For the text-containing cell, return its midpoint in [x, y] coordinate format. 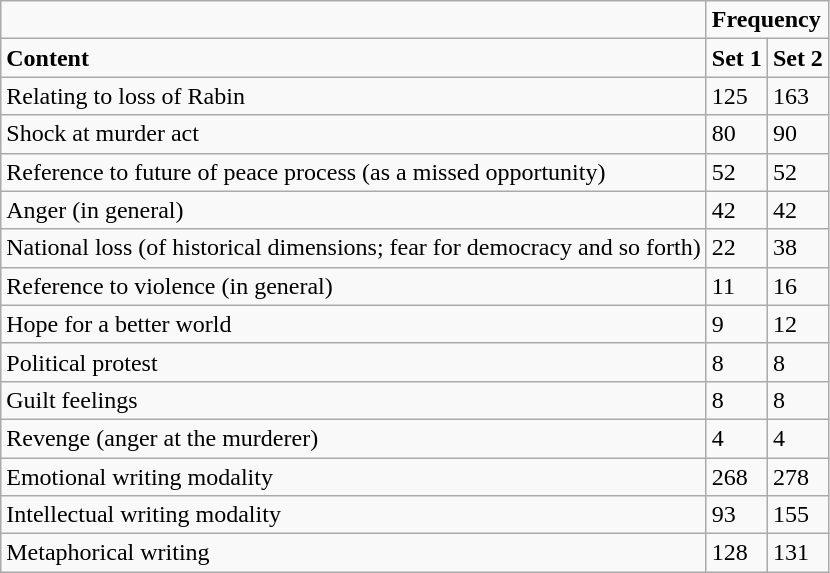
Reference to violence (in general) [354, 286]
Anger (in general) [354, 210]
Emotional writing modality [354, 477]
Set 2 [798, 58]
163 [798, 96]
16 [798, 286]
278 [798, 477]
93 [736, 515]
Reference to future of peace process (as a missed opportunity) [354, 172]
Content [354, 58]
268 [736, 477]
Intellectual writing modality [354, 515]
22 [736, 248]
Shock at murder act [354, 134]
128 [736, 553]
9 [736, 324]
125 [736, 96]
National loss (of historical dimensions; fear for democracy and so forth) [354, 248]
Relating to loss of Rabin [354, 96]
Metaphorical writing [354, 553]
90 [798, 134]
80 [736, 134]
Hope for a better world [354, 324]
38 [798, 248]
155 [798, 515]
Revenge (anger at the murderer) [354, 438]
12 [798, 324]
Set 1 [736, 58]
11 [736, 286]
Political protest [354, 362]
131 [798, 553]
Frequency [767, 20]
Guilt feelings [354, 400]
